Determine the [X, Y] coordinate at the center of the cell enclosing the given text.  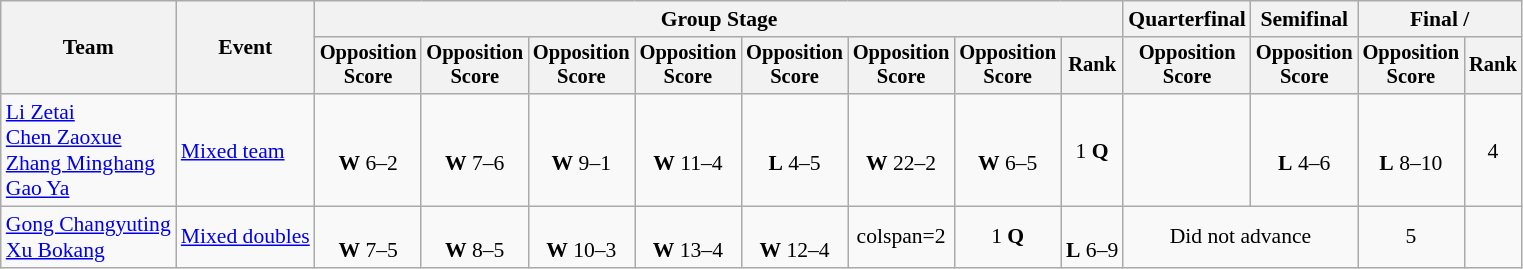
Group Stage [719, 19]
Li ZetaiChen ZaoxueZhang MinghangGao Ya [88, 150]
Event [246, 48]
W 9–1 [582, 150]
Semifinal [1304, 19]
Mixed doubles [246, 238]
L 4–5 [794, 150]
Quarterfinal [1187, 19]
Team [88, 48]
L 8–10 [1412, 150]
Final / [1440, 19]
L 4–6 [1304, 150]
W 12–4 [794, 238]
Gong ChangyutingXu Bokang [88, 238]
W 22–2 [902, 150]
W 11–4 [688, 150]
4 [1493, 150]
W 6–5 [1008, 150]
Mixed team [246, 150]
colspan=2 [902, 238]
W 6–2 [368, 150]
W 7–6 [474, 150]
5 [1412, 238]
Did not advance [1240, 238]
W 7–5 [368, 238]
L 6–9 [1092, 238]
W 10–3 [582, 238]
W 8–5 [474, 238]
W 13–4 [688, 238]
